Pinpoint the cell where the given text exists, returning its (X, Y) midpoint coordinate. 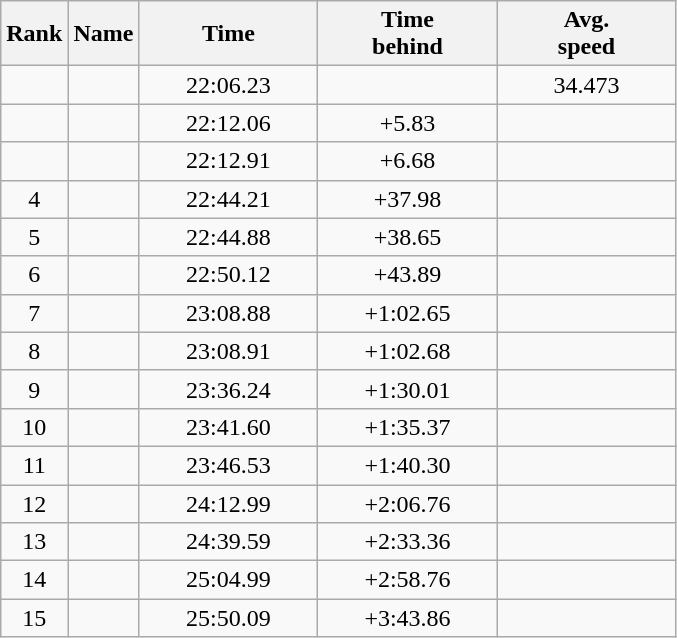
Timebehind (408, 34)
4 (34, 199)
22:12.06 (228, 123)
23:08.91 (228, 351)
22:12.91 (228, 161)
25:04.99 (228, 580)
+1:02.68 (408, 351)
8 (34, 351)
Avg.speed (586, 34)
+3:43.86 (408, 618)
+1:30.01 (408, 389)
Rank (34, 34)
12 (34, 503)
15 (34, 618)
+38.65 (408, 237)
+1:40.30 (408, 465)
23:08.88 (228, 313)
24:39.59 (228, 542)
23:36.24 (228, 389)
9 (34, 389)
23:41.60 (228, 427)
10 (34, 427)
14 (34, 580)
7 (34, 313)
22:44.21 (228, 199)
+37.98 (408, 199)
22:06.23 (228, 85)
34.473 (586, 85)
+2:33.36 (408, 542)
+1:35.37 (408, 427)
Time (228, 34)
+1:02.65 (408, 313)
Name (104, 34)
+6.68 (408, 161)
+2:06.76 (408, 503)
5 (34, 237)
6 (34, 275)
13 (34, 542)
22:44.88 (228, 237)
+5.83 (408, 123)
24:12.99 (228, 503)
11 (34, 465)
+2:58.76 (408, 580)
25:50.09 (228, 618)
22:50.12 (228, 275)
23:46.53 (228, 465)
+43.89 (408, 275)
